Return (x, y) of the center of cell containing provided text 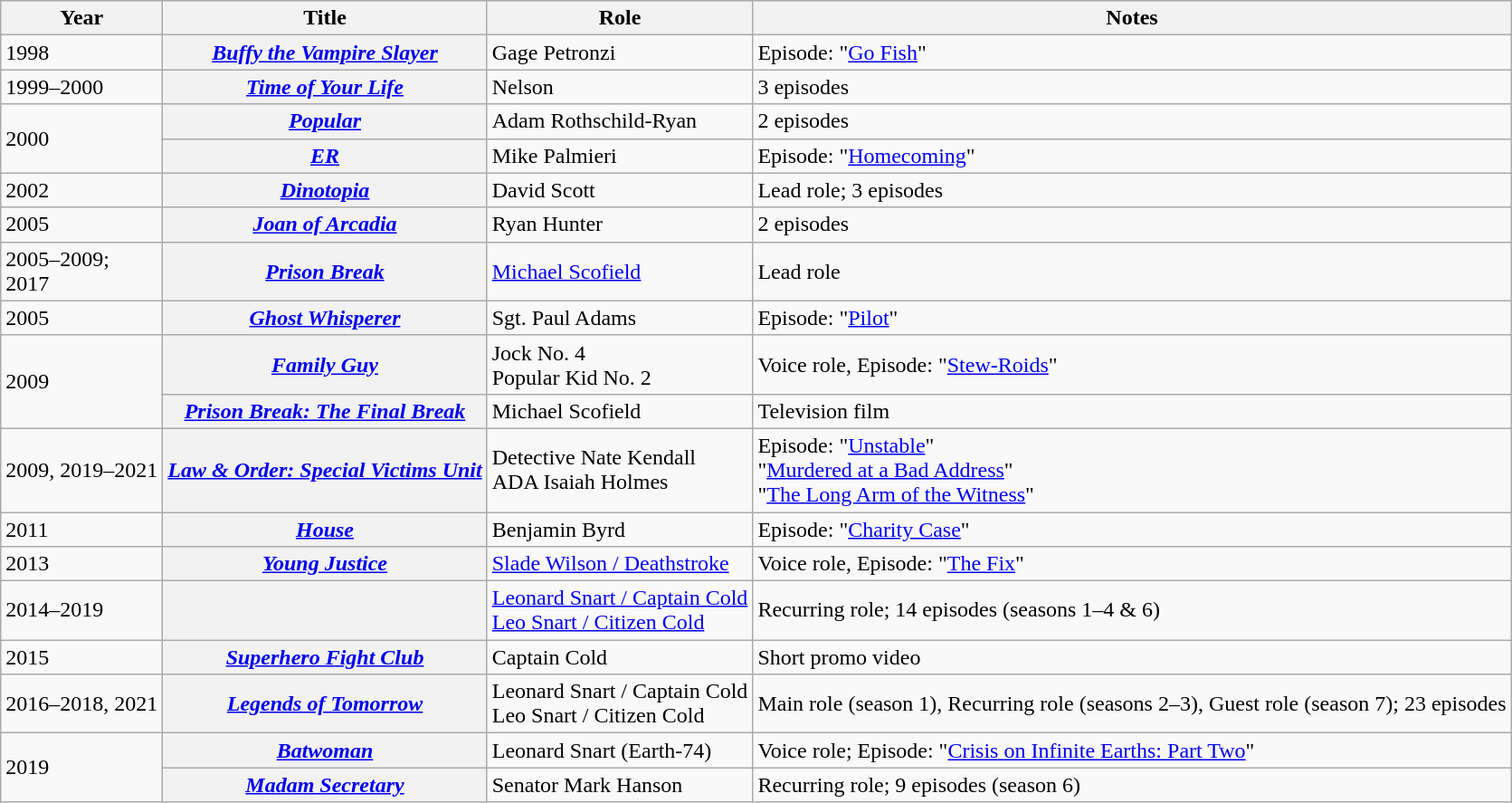
Short promo video (1132, 657)
Prison Break: The Final Break (325, 411)
Title (325, 18)
David Scott (620, 190)
Leonard Snart (Earth-74) (620, 750)
Nelson (620, 87)
Jock No. 4 Popular Kid No. 2 (620, 364)
Episode: "Unstable""Murdered at a Bad Address""The Long Arm of the Witness" (1132, 470)
Legends of Tomorrow (325, 704)
Detective Nate KendallADA Isaiah Holmes (620, 470)
Buffy the Vampire Slayer (325, 53)
Law & Order: Special Victims Unit (325, 470)
2011 (81, 530)
Main role (season 1), Recurring role (seasons 2–3), Guest role (season 7); 23 episodes (1132, 704)
Notes (1132, 18)
1998 (81, 53)
Recurring role; 9 episodes (season 6) (1132, 785)
Episode: "Homecoming" (1132, 156)
Superhero Fight Club (325, 657)
Voice role, Episode: "The Fix" (1132, 564)
Ghost Whisperer (325, 318)
ER (325, 156)
Recurring role; 14 episodes (seasons 1–4 & 6) (1132, 610)
Television film (1132, 411)
2016–2018, 2021 (81, 704)
Ryan Hunter (620, 225)
Time of Your Life (325, 87)
Dinotopia (325, 190)
Senator Mark Hanson (620, 785)
Mike Palmieri (620, 156)
Madam Secretary (325, 785)
2019 (81, 768)
Captain Cold (620, 657)
2000 (81, 139)
Prison Break (325, 272)
1999–2000 (81, 87)
3 episodes (1132, 87)
Voice role, Episode: "Stew-Roids" (1132, 364)
Batwoman (325, 750)
Episode: "Charity Case" (1132, 530)
2009 (81, 382)
2013 (81, 564)
Voice role; Episode: "Crisis on Infinite Earths: Part Two" (1132, 750)
Young Justice (325, 564)
2015 (81, 657)
Adam Rothschild-Ryan (620, 121)
Lead role (1132, 272)
2009, 2019–2021 (81, 470)
2005–2009; 2017 (81, 272)
Episode: "Pilot" (1132, 318)
Role (620, 18)
Year (81, 18)
2002 (81, 190)
Lead role; 3 episodes (1132, 190)
Family Guy (325, 364)
2014–2019 (81, 610)
Popular (325, 121)
Joan of Arcadia (325, 225)
Episode: "Go Fish" (1132, 53)
Gage Petronzi (620, 53)
Slade Wilson / Deathstroke (620, 564)
House (325, 530)
Sgt. Paul Adams (620, 318)
Benjamin Byrd (620, 530)
